Return (x, y) of the center of cell containing provided text 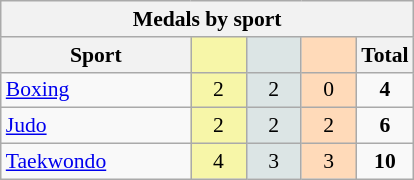
10 (384, 162)
0 (328, 90)
6 (384, 126)
Total (384, 55)
Sport (96, 55)
Medals by sport (208, 19)
Boxing (96, 90)
Judo (96, 126)
Taekwondo (96, 162)
